Return [X, Y] of the center of cell containing provided text 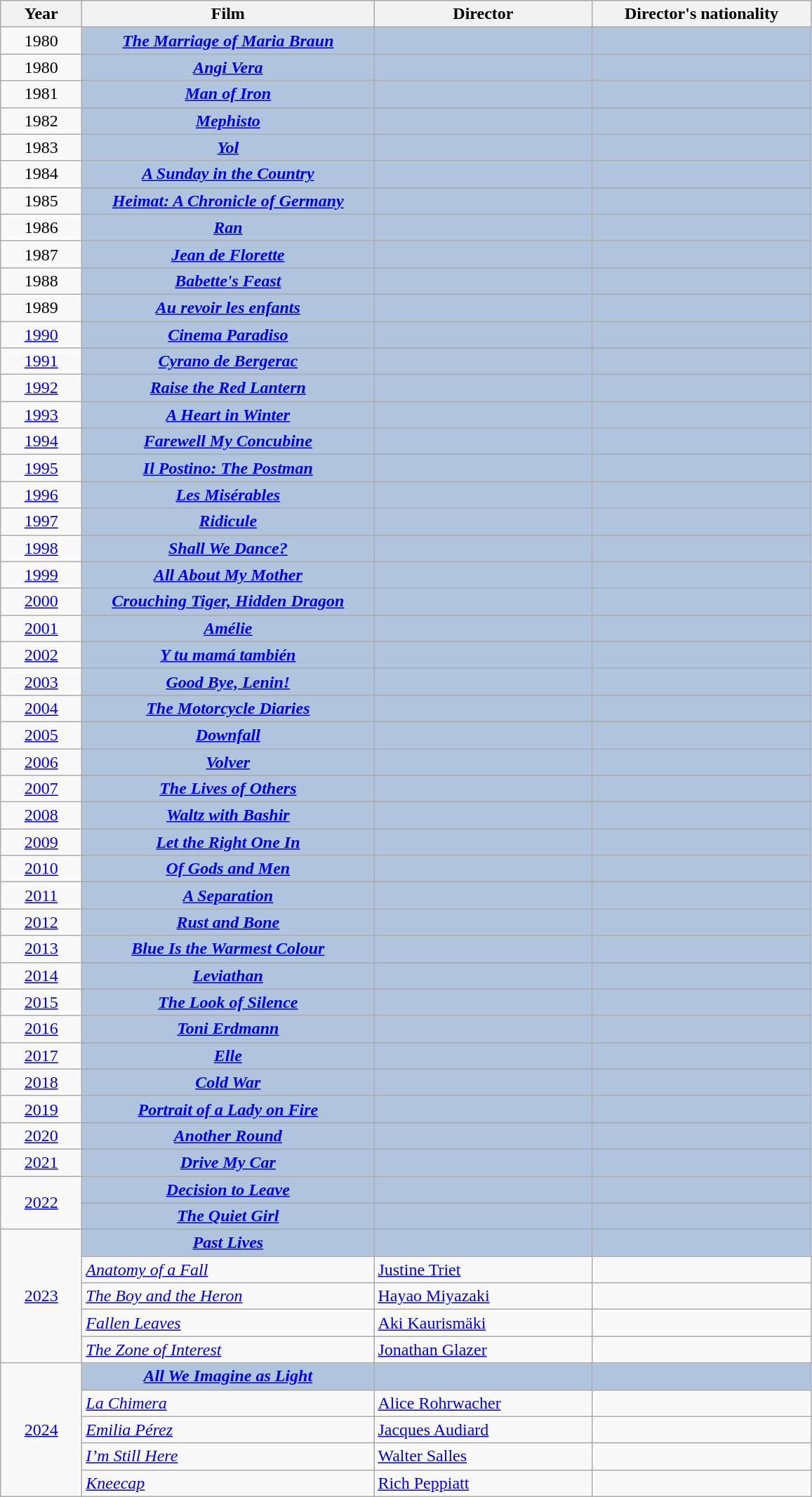
2003 [41, 681]
Mephisto [228, 121]
The Boy and the Heron [228, 1296]
Kneecap [228, 1483]
The Motorcycle Diaries [228, 708]
Blue Is the Warmest Colour [228, 949]
Hayao Miyazaki [483, 1296]
2006 [41, 761]
1991 [41, 361]
1993 [41, 415]
Y tu mamá también [228, 655]
2010 [41, 869]
1998 [41, 548]
All We Imagine as Light [228, 1376]
1986 [41, 227]
Drive My Car [228, 1162]
Les Misérables [228, 495]
Portrait of a Lady on Fire [228, 1109]
2021 [41, 1162]
Fallen Leaves [228, 1323]
Justine Triet [483, 1270]
Rich Peppiatt [483, 1483]
2017 [41, 1056]
1990 [41, 335]
1995 [41, 468]
Amélie [228, 628]
All About My Mother [228, 575]
A Sunday in the Country [228, 174]
Past Lives [228, 1243]
Director [483, 14]
A Heart in Winter [228, 415]
1984 [41, 174]
Yol [228, 147]
2005 [41, 735]
Jonathan Glazer [483, 1350]
2009 [41, 842]
2018 [41, 1082]
1981 [41, 94]
The Zone of Interest [228, 1350]
Walter Salles [483, 1456]
Waltz with Bashir [228, 816]
2001 [41, 628]
Rust and Bone [228, 922]
Angi Vera [228, 67]
The Quiet Girl [228, 1216]
Year [41, 14]
Crouching Tiger, Hidden Dragon [228, 601]
Decision to Leave [228, 1190]
Heimat: A Chronicle of Germany [228, 201]
Raise the Red Lantern [228, 388]
2000 [41, 601]
Director's nationality [702, 14]
Leviathan [228, 976]
1987 [41, 254]
2013 [41, 949]
Anatomy of a Fall [228, 1270]
2012 [41, 922]
2019 [41, 1109]
Babette's Feast [228, 281]
2008 [41, 816]
Toni Erdmann [228, 1029]
2022 [41, 1203]
2023 [41, 1296]
Emilia Pérez [228, 1430]
Cinema Paradiso [228, 335]
1996 [41, 495]
2020 [41, 1136]
1989 [41, 307]
Farewell My Concubine [228, 441]
Let the Right One In [228, 842]
Cyrano de Bergerac [228, 361]
1983 [41, 147]
Volver [228, 761]
Jean de Florette [228, 254]
Another Round [228, 1136]
I’m Still Here [228, 1456]
1985 [41, 201]
1982 [41, 121]
Of Gods and Men [228, 869]
2015 [41, 1002]
2002 [41, 655]
Jacques Audiard [483, 1430]
Au revoir les enfants [228, 307]
2004 [41, 708]
Elle [228, 1056]
Shall We Dance? [228, 548]
1999 [41, 575]
Il Postino: The Postman [228, 468]
Film [228, 14]
2014 [41, 976]
1992 [41, 388]
Alice Rohrwacher [483, 1403]
La Chimera [228, 1403]
Good Bye, Lenin! [228, 681]
1994 [41, 441]
2007 [41, 789]
2016 [41, 1029]
2024 [41, 1430]
The Lives of Others [228, 789]
The Marriage of Maria Braun [228, 41]
Downfall [228, 735]
Man of Iron [228, 94]
1997 [41, 521]
1988 [41, 281]
A Separation [228, 896]
Ran [228, 227]
The Look of Silence [228, 1002]
2011 [41, 896]
Ridicule [228, 521]
Aki Kaurismäki [483, 1323]
Cold War [228, 1082]
